Detect which cell encompasses the target text, then output its (x, y) center coordinate. 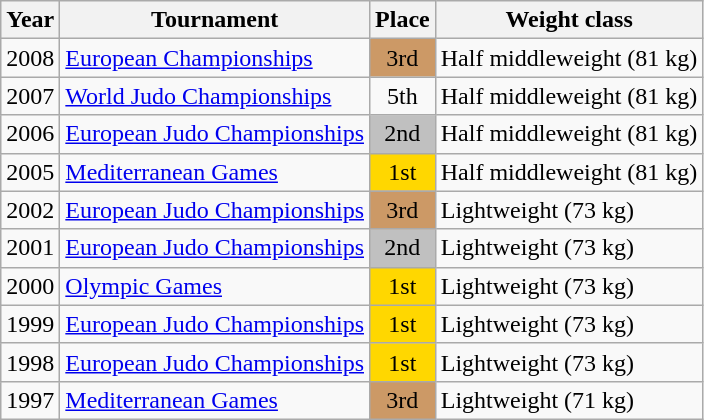
2007 (30, 96)
Olympic Games (215, 286)
Place (403, 20)
2001 (30, 248)
2008 (30, 58)
Tournament (215, 20)
1999 (30, 324)
1997 (30, 400)
1998 (30, 362)
2002 (30, 210)
Weight class (569, 20)
2000 (30, 286)
5th (403, 96)
2006 (30, 134)
Year (30, 20)
World Judo Championships (215, 96)
2005 (30, 172)
Lightweight (71 kg) (569, 400)
European Championships (215, 58)
